Scan for the cell matching the given text and deliver its [X, Y] coordinate at center. 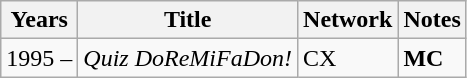
1995 – [40, 58]
Network [348, 20]
MC [432, 58]
Title [188, 20]
CX [348, 58]
Quiz DoReMiFaDon! [188, 58]
Notes [432, 20]
Years [40, 20]
